Identify which cell holds the provided text, then report its [x, y] central coordinate. 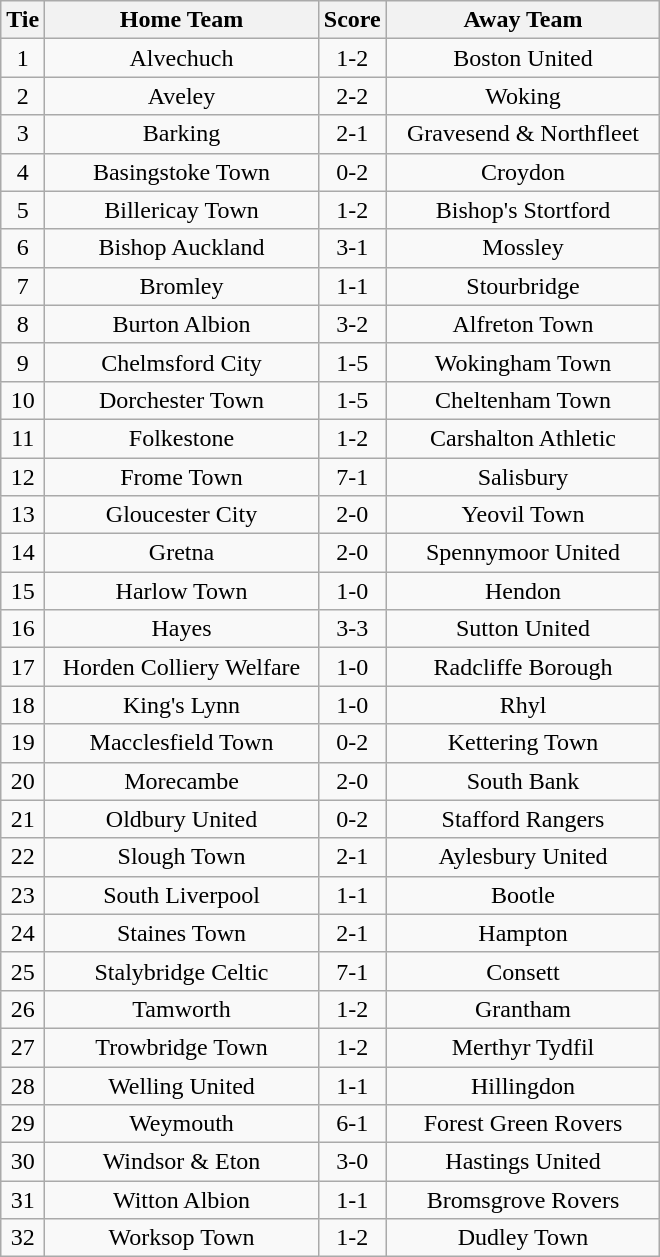
Bishop Auckland [182, 248]
7 [23, 286]
21 [23, 819]
Burton Albion [182, 324]
Windsor & Eton [182, 1162]
Consett [523, 971]
27 [23, 1047]
Stafford Rangers [523, 819]
Forest Green Rovers [523, 1124]
2 [23, 96]
4 [23, 172]
Harlow Town [182, 591]
Wokingham Town [523, 362]
Croydon [523, 172]
Frome Town [182, 477]
Alfreton Town [523, 324]
Stourbridge [523, 286]
19 [23, 743]
Slough Town [182, 857]
Tie [23, 20]
Cheltenham Town [523, 400]
18 [23, 705]
Basingstoke Town [182, 172]
Hayes [182, 629]
23 [23, 895]
Witton Albion [182, 1200]
Dudley Town [523, 1238]
Carshalton Athletic [523, 438]
Bishop's Stortford [523, 210]
Grantham [523, 1009]
Yeovil Town [523, 515]
Dorchester Town [182, 400]
Boston United [523, 58]
20 [23, 781]
10 [23, 400]
South Liverpool [182, 895]
25 [23, 971]
Billericay Town [182, 210]
Alvechuch [182, 58]
6 [23, 248]
Trowbridge Town [182, 1047]
Oldbury United [182, 819]
Score [352, 20]
Welling United [182, 1085]
King's Lynn [182, 705]
Sutton United [523, 629]
Staines Town [182, 933]
Morecambe [182, 781]
14 [23, 553]
1 [23, 58]
9 [23, 362]
24 [23, 933]
Aylesbury United [523, 857]
26 [23, 1009]
12 [23, 477]
Folkestone [182, 438]
Hendon [523, 591]
11 [23, 438]
Horden Colliery Welfare [182, 667]
Stalybridge Celtic [182, 971]
Bromsgrove Rovers [523, 1200]
3-2 [352, 324]
Aveley [182, 96]
Gretna [182, 553]
6-1 [352, 1124]
Bromley [182, 286]
South Bank [523, 781]
Spennymoor United [523, 553]
Gravesend & Northfleet [523, 134]
17 [23, 667]
Macclesfield Town [182, 743]
Merthyr Tydfil [523, 1047]
Mossley [523, 248]
13 [23, 515]
Home Team [182, 20]
3-3 [352, 629]
Woking [523, 96]
29 [23, 1124]
3 [23, 134]
3-1 [352, 248]
15 [23, 591]
28 [23, 1085]
32 [23, 1238]
5 [23, 210]
Rhyl [523, 705]
Gloucester City [182, 515]
Radcliffe Borough [523, 667]
Kettering Town [523, 743]
16 [23, 629]
Bootle [523, 895]
Hastings United [523, 1162]
Worksop Town [182, 1238]
22 [23, 857]
Tamworth [182, 1009]
Weymouth [182, 1124]
30 [23, 1162]
2-2 [352, 96]
8 [23, 324]
3-0 [352, 1162]
31 [23, 1200]
Salisbury [523, 477]
Barking [182, 134]
Hillingdon [523, 1085]
Hampton [523, 933]
Chelmsford City [182, 362]
Away Team [523, 20]
